Identify which cell holds the provided text, then report its (X, Y) central coordinate. 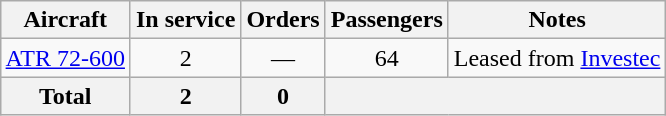
Notes (557, 20)
Total (65, 96)
64 (386, 58)
Passengers (386, 20)
— (283, 58)
In service (185, 20)
Leased from Investec (557, 58)
0 (283, 96)
Orders (283, 20)
ATR 72-600 (65, 58)
Aircraft (65, 20)
